Search for the cell housing the specified text and yield its [X, Y] center coordinate. 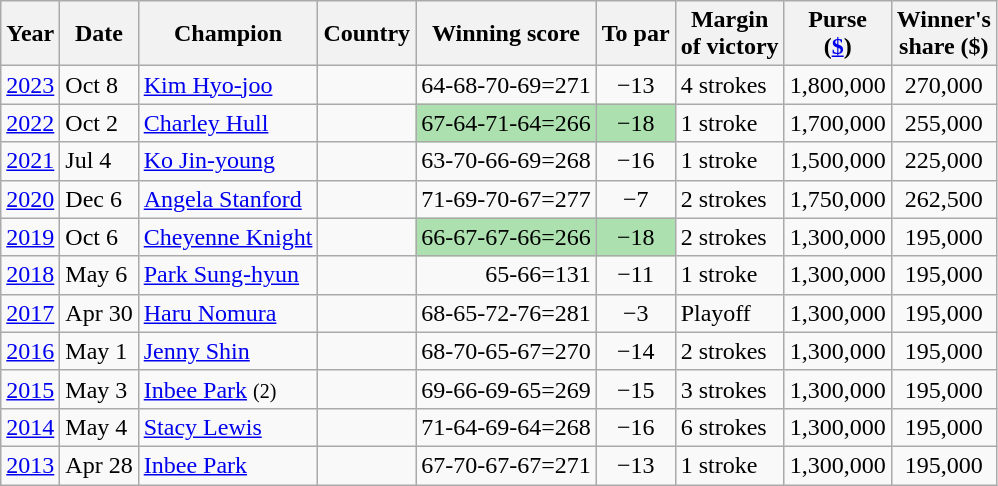
71-69-70-67=277 [506, 199]
67-70-67-67=271 [506, 465]
−14 [636, 351]
Playoff [730, 313]
Marginof victory [730, 34]
Kim Hyo-joo [228, 85]
65-66=131 [506, 275]
Jul 4 [99, 161]
May 6 [99, 275]
2020 [30, 199]
4 strokes [730, 85]
1,750,000 [838, 199]
2015 [30, 389]
Haru Nomura [228, 313]
Apr 28 [99, 465]
Jenny Shin [228, 351]
71-64-69-64=268 [506, 427]
Stacy Lewis [228, 427]
−3 [636, 313]
225,000 [944, 161]
Angela Stanford [228, 199]
63-70-66-69=268 [506, 161]
Charley Hull [228, 123]
2019 [30, 237]
270,000 [944, 85]
May 4 [99, 427]
1,700,000 [838, 123]
−15 [636, 389]
Oct 2 [99, 123]
68-65-72-76=281 [506, 313]
Winner'sshare ($) [944, 34]
2018 [30, 275]
2021 [30, 161]
2022 [30, 123]
2013 [30, 465]
1,800,000 [838, 85]
Apr 30 [99, 313]
2023 [30, 85]
2016 [30, 351]
69-66-69-65=269 [506, 389]
May 3 [99, 389]
Ko Jin-young [228, 161]
262,500 [944, 199]
68-70-65-67=270 [506, 351]
67-64-71-64=266 [506, 123]
May 1 [99, 351]
Inbee Park (2) [228, 389]
Inbee Park [228, 465]
Oct 6 [99, 237]
6 strokes [730, 427]
Champion [228, 34]
1,500,000 [838, 161]
Date [99, 34]
2017 [30, 313]
−11 [636, 275]
Purse($) [838, 34]
Dec 6 [99, 199]
Cheyenne Knight [228, 237]
−7 [636, 199]
64-68-70-69=271 [506, 85]
Winning score [506, 34]
2014 [30, 427]
66-67-67-66=266 [506, 237]
Park Sung-hyun [228, 275]
Year [30, 34]
Oct 8 [99, 85]
To par [636, 34]
Country [367, 34]
3 strokes [730, 389]
255,000 [944, 123]
